Identify which cell holds the provided text, then report its [X, Y] central coordinate. 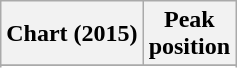
Peakposition [189, 34]
Chart (2015) [72, 34]
